Return (X, Y) of the center of cell containing provided text 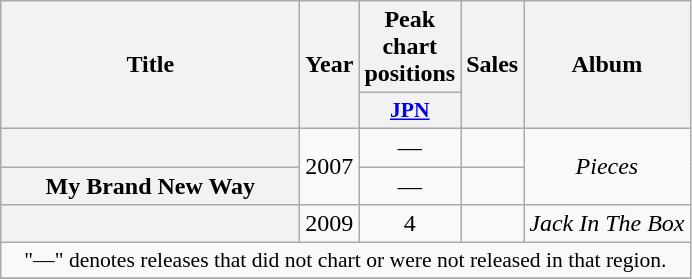
Pieces (607, 166)
2009 (330, 224)
Year (330, 65)
JPN (410, 111)
My Brand New Way (150, 185)
4 (410, 224)
Album (607, 65)
2007 (330, 166)
Peak chart positions (410, 47)
Title (150, 65)
Sales (492, 65)
"—" denotes releases that did not chart or were not released in that region. (346, 261)
Jack In The Box (607, 224)
